For the text-containing cell, return its midpoint in [x, y] coordinate format. 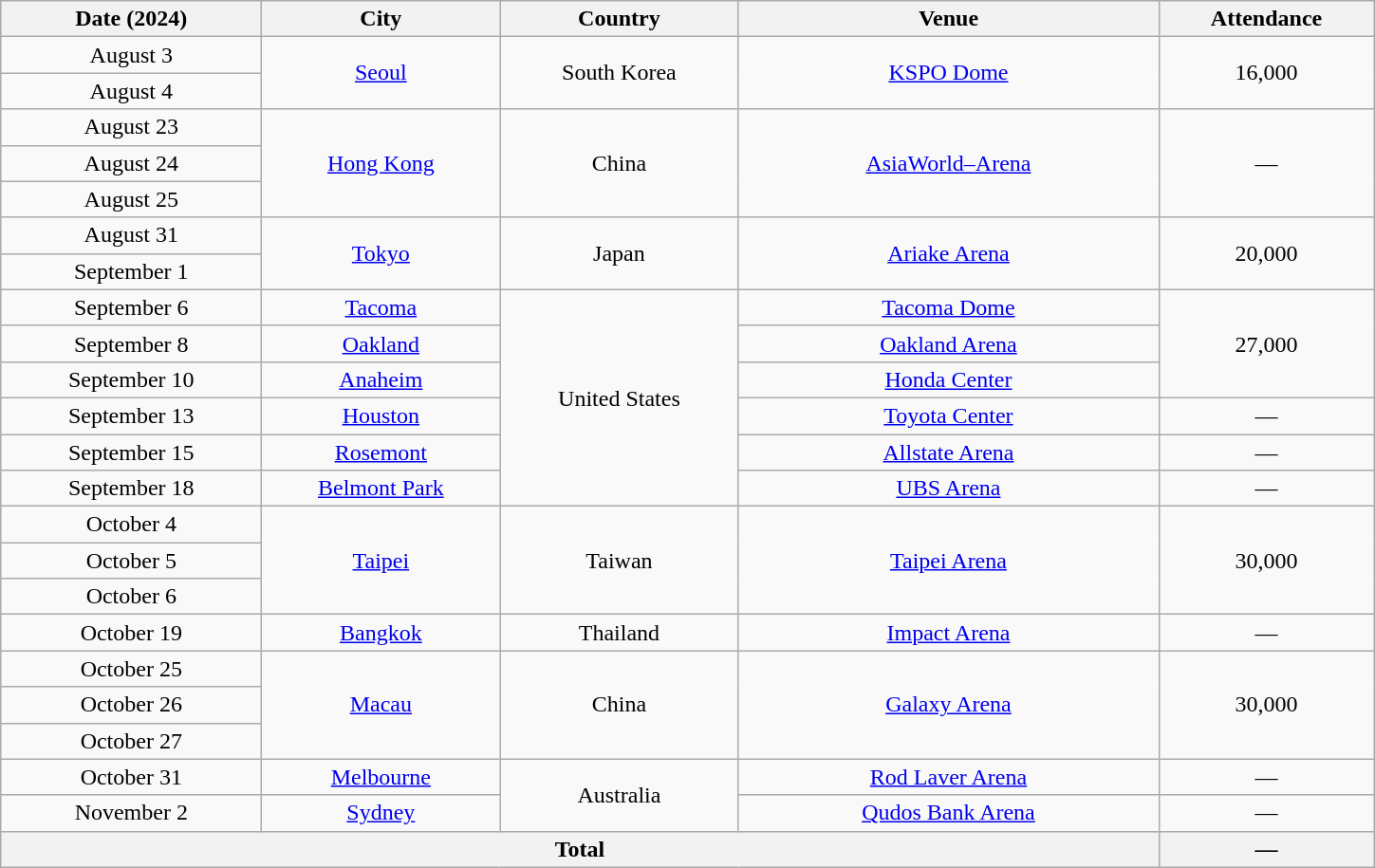
Tokyo [381, 253]
September 13 [131, 416]
South Korea [619, 73]
November 2 [131, 813]
Rod Laver Arena [949, 777]
September 6 [131, 307]
Macau [381, 705]
Thailand [619, 633]
Oakland Arena [949, 343]
September 18 [131, 489]
August 31 [131, 235]
Qudos Bank Arena [949, 813]
Belmont Park [381, 489]
United States [619, 397]
16,000 [1266, 73]
Date (2024) [131, 19]
October 6 [131, 597]
20,000 [1266, 253]
Taipei Arena [949, 561]
Rosemont [381, 452]
August 23 [131, 127]
Attendance [1266, 19]
Galaxy Arena [949, 705]
October 5 [131, 561]
Anaheim [381, 379]
September 15 [131, 452]
Taipei [381, 561]
City [381, 19]
Houston [381, 416]
Hong Kong [381, 163]
October 4 [131, 525]
Taiwan [619, 561]
Tacoma [381, 307]
27,000 [1266, 343]
October 31 [131, 777]
UBS Arena [949, 489]
Honda Center [949, 379]
October 27 [131, 741]
Australia [619, 795]
Tacoma Dome [949, 307]
Japan [619, 253]
August 4 [131, 91]
August 25 [131, 199]
August 3 [131, 55]
Venue [949, 19]
KSPO Dome [949, 73]
September 1 [131, 271]
Country [619, 19]
October 25 [131, 669]
Oakland [381, 343]
Seoul [381, 73]
Impact Arena [949, 633]
September 8 [131, 343]
September 10 [131, 379]
October 19 [131, 633]
Sydney [381, 813]
Toyota Center [949, 416]
August 24 [131, 163]
Bangkok [381, 633]
Melbourne [381, 777]
Allstate Arena [949, 452]
Ariake Arena [949, 253]
Total [580, 849]
October 26 [131, 705]
AsiaWorld–Arena [949, 163]
